Detect which cell encompasses the target text, then output its [X, Y] center coordinate. 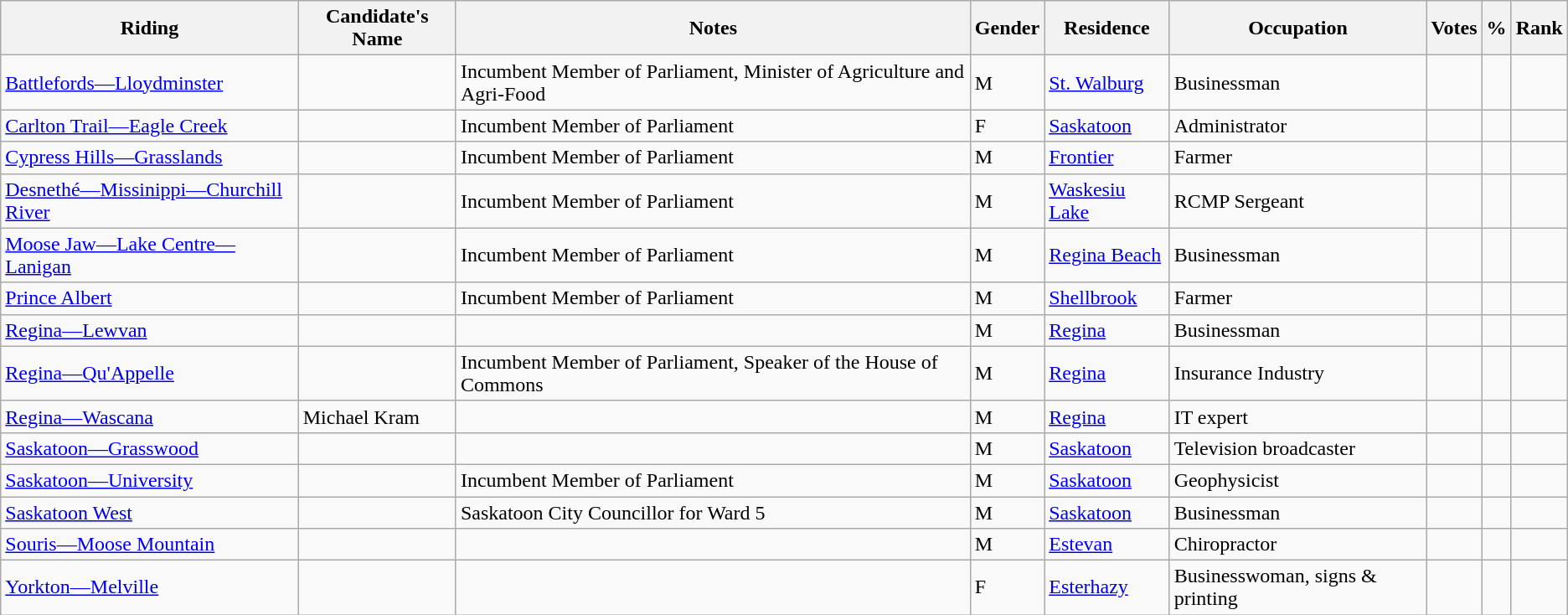
Desnethé—Missinippi—Churchill River [149, 201]
Estevan [1107, 545]
Votes [1454, 28]
Michael Kram [377, 416]
Saskatoon—Grasswood [149, 448]
Regina Beach [1107, 255]
Television broadcaster [1298, 448]
Saskatoon West [149, 512]
Geophysicist [1298, 480]
% [1496, 28]
Insurance Industry [1298, 374]
Rank [1540, 28]
Notes [713, 28]
Candidate's Name [377, 28]
Regina—Lewvan [149, 330]
IT expert [1298, 416]
Gender [1007, 28]
Administrator [1298, 126]
Esterhazy [1107, 588]
Battlefords—Lloydminster [149, 82]
Cypress Hills—Grasslands [149, 158]
Occupation [1298, 28]
Incumbent Member of Parliament, Speaker of the House of Commons [713, 374]
Frontier [1107, 158]
Incumbent Member of Parliament, Minister of Agriculture and Agri-Food [713, 82]
Prince Albert [149, 298]
Businesswoman, signs & printing [1298, 588]
Moose Jaw—Lake Centre—Lanigan [149, 255]
Yorkton—Melville [149, 588]
Riding [149, 28]
Residence [1107, 28]
Shellbrook [1107, 298]
Souris—Moose Mountain [149, 545]
Saskatoon City Councillor for Ward 5 [713, 512]
Regina—Wascana [149, 416]
RCMP Sergeant [1298, 201]
Chiropractor [1298, 545]
Regina—Qu'Appelle [149, 374]
Waskesiu Lake [1107, 201]
Carlton Trail—Eagle Creek [149, 126]
Saskatoon—University [149, 480]
St. Walburg [1107, 82]
